Pinpoint the cell where the given text exists, returning its [X, Y] midpoint coordinate. 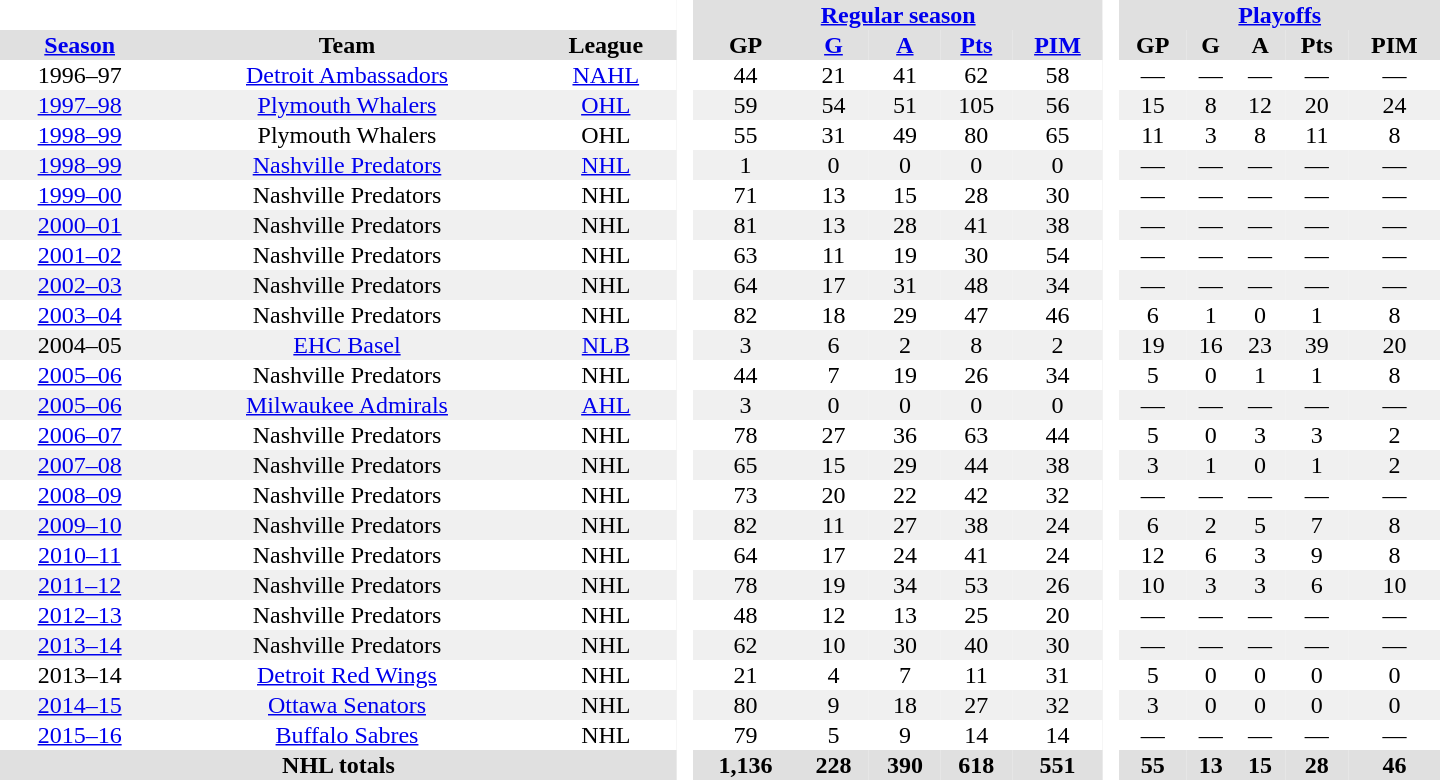
Playoffs [1280, 15]
23 [1260, 345]
551 [1058, 765]
1996–97 [80, 75]
2008–09 [80, 495]
Regular season [898, 15]
1,136 [745, 765]
Team [346, 45]
Ottawa Senators [346, 705]
618 [976, 765]
Buffalo Sabres [346, 735]
105 [976, 105]
58 [1058, 75]
2012–13 [80, 615]
25 [976, 615]
49 [904, 135]
71 [745, 195]
2015–16 [80, 735]
2006–07 [80, 435]
2011–12 [80, 585]
Season [80, 45]
NLB [606, 345]
4 [834, 675]
NHL totals [338, 765]
1997–98 [80, 105]
1999–00 [80, 195]
59 [745, 105]
Milwaukee Admirals [346, 405]
47 [976, 315]
2004–05 [80, 345]
2007–08 [80, 465]
Detroit Red Wings [346, 675]
2003–04 [80, 315]
53 [976, 585]
51 [904, 105]
22 [904, 495]
56 [1058, 105]
2010–11 [80, 555]
79 [745, 735]
40 [976, 645]
81 [745, 225]
390 [904, 765]
League [606, 45]
2001–02 [80, 255]
2009–10 [80, 525]
Detroit Ambassadors [346, 75]
NAHL [606, 75]
36 [904, 435]
EHC Basel [346, 345]
AHL [606, 405]
16 [1210, 345]
2002–03 [80, 285]
39 [1317, 345]
42 [976, 495]
73 [745, 495]
2014–15 [80, 705]
2000–01 [80, 225]
228 [834, 765]
